Extract the (x, y) coordinate from the center of the cell holding the provided text.  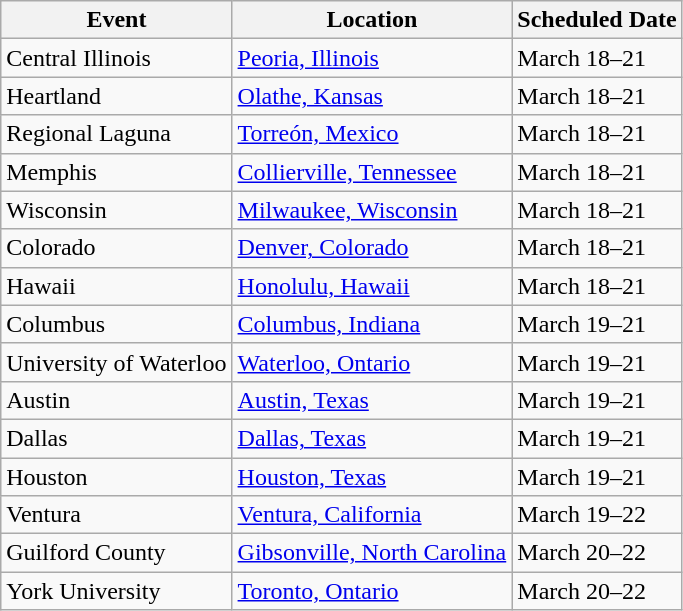
Columbus (116, 324)
Location (372, 20)
Wisconsin (116, 210)
Hawaii (116, 286)
Regional Laguna (116, 134)
Event (116, 20)
Toronto, Ontario (372, 591)
Central Illinois (116, 58)
Dallas, Texas (372, 438)
Houston, Texas (372, 477)
Guilford County (116, 553)
Austin (116, 400)
Milwaukee, Wisconsin (372, 210)
Gibsonville, North Carolina (372, 553)
Collierville, Tennessee (372, 172)
Houston (116, 477)
Austin, Texas (372, 400)
Heartland (116, 96)
Honolulu, Hawaii (372, 286)
Waterloo, Ontario (372, 362)
University of Waterloo (116, 362)
Dallas (116, 438)
Columbus, Indiana (372, 324)
Ventura (116, 515)
Olathe, Kansas (372, 96)
Torreón, Mexico (372, 134)
Peoria, Illinois (372, 58)
Ventura, California (372, 515)
Scheduled Date (597, 20)
York University (116, 591)
Denver, Colorado (372, 248)
Colorado (116, 248)
Memphis (116, 172)
March 19–22 (597, 515)
